Detect which cell encompasses the target text, then output its (x, y) center coordinate. 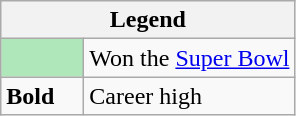
Legend (148, 20)
Bold (42, 96)
Won the Super Bowl (190, 58)
Career high (190, 96)
